Output the [x, y] coordinate of the center of the cell containing the given text.  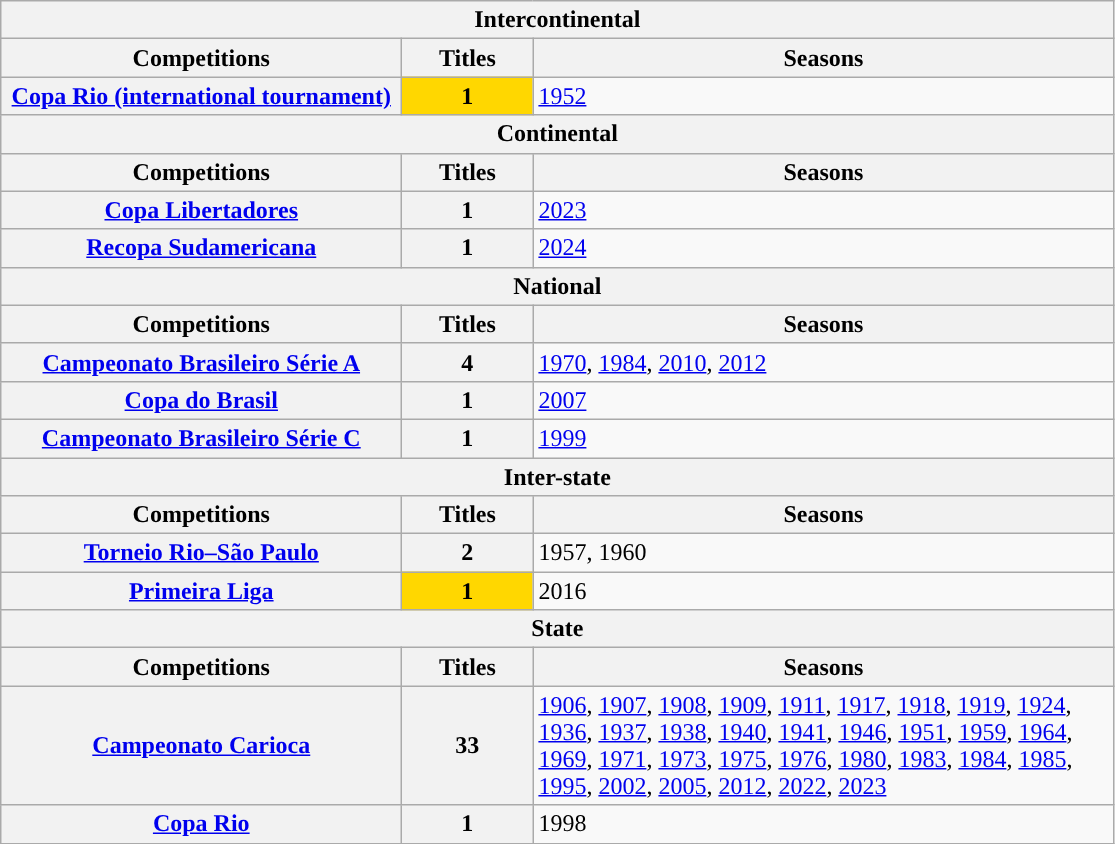
Copa do Brasil [202, 400]
1999 [824, 438]
2 [468, 553]
National [558, 286]
4 [468, 362]
2024 [824, 248]
2007 [824, 400]
Primeira Liga [202, 591]
Intercontinental [558, 20]
State [558, 629]
Copa Rio [202, 824]
Campeonato Brasileiro Série A [202, 362]
Recopa Sudamericana [202, 248]
Continental [558, 134]
1998 [824, 824]
2016 [824, 591]
Copa Rio (international tournament) [202, 96]
Copa Libertadores [202, 210]
1957, 1960 [824, 553]
Torneio Rio–São Paulo [202, 553]
1952 [824, 96]
Inter-state [558, 477]
33 [468, 746]
2023 [824, 210]
Campeonato Brasileiro Série C [202, 438]
1970, 1984, 2010, 2012 [824, 362]
Campeonato Carioca [202, 746]
